Locate the cell with the specified text and output its (X, Y) center coordinate. 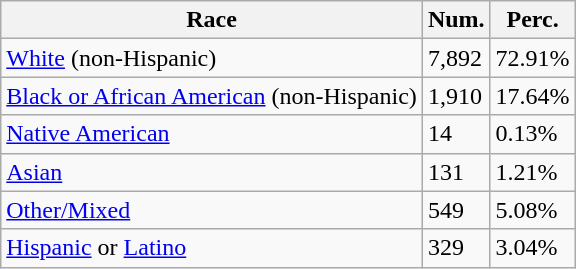
1,910 (456, 96)
Hispanic or Latino (212, 248)
329 (456, 248)
3.04% (532, 248)
Perc. (532, 20)
White (non-Hispanic) (212, 58)
Black or African American (non-Hispanic) (212, 96)
Race (212, 20)
72.91% (532, 58)
Num. (456, 20)
Other/Mixed (212, 210)
1.21% (532, 172)
Asian (212, 172)
17.64% (532, 96)
5.08% (532, 210)
7,892 (456, 58)
0.13% (532, 134)
Native American (212, 134)
549 (456, 210)
131 (456, 172)
14 (456, 134)
